Pinpoint the cell where the given text exists, returning its (x, y) midpoint coordinate. 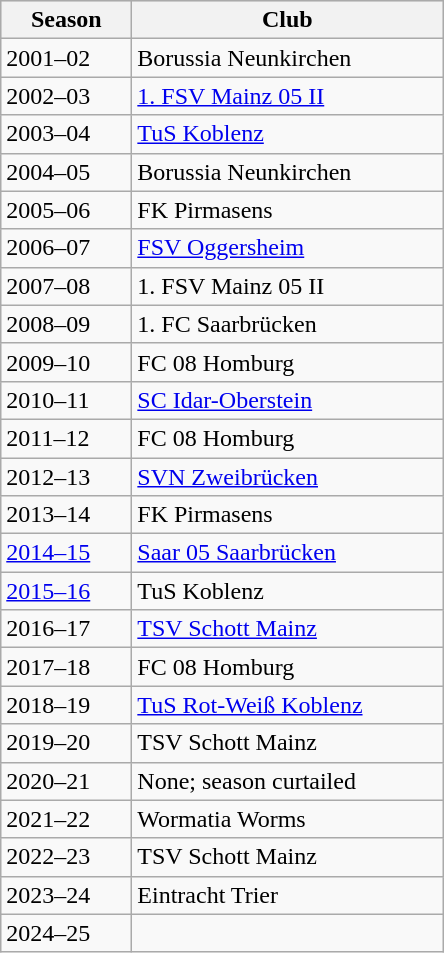
Club (288, 20)
2008–09 (66, 324)
2009–10 (66, 362)
2016–17 (66, 629)
2012–13 (66, 477)
1. FC Saarbrücken (288, 324)
2019–20 (66, 743)
2004–05 (66, 172)
2023–24 (66, 895)
2018–19 (66, 705)
Saar 05 Saarbrücken (288, 553)
Wormatia Worms (288, 819)
SVN Zweibrücken (288, 477)
2017–18 (66, 667)
2014–15 (66, 553)
2005–06 (66, 210)
TuS Rot-Weiß Koblenz (288, 705)
2022–23 (66, 857)
2015–16 (66, 591)
2003–04 (66, 134)
2020–21 (66, 781)
SC Idar-Oberstein (288, 400)
2007–08 (66, 286)
2013–14 (66, 515)
FSV Oggersheim (288, 248)
2002–03 (66, 96)
2011–12 (66, 438)
2006–07 (66, 248)
Eintracht Trier (288, 895)
2001–02 (66, 58)
2021–22 (66, 819)
2010–11 (66, 400)
None; season curtailed (288, 781)
2024–25 (66, 933)
Season (66, 20)
